From the cell containing the given text, extract its center point as (x, y) coordinate. 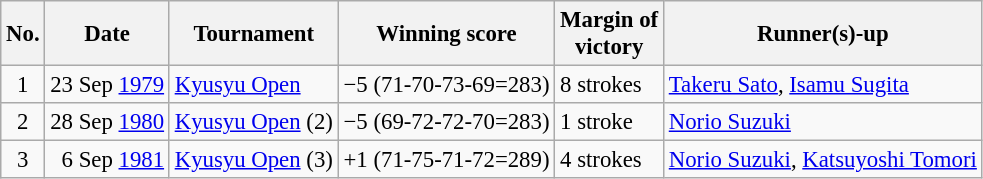
−5 (71-70-73-69=283) (446, 85)
28 Sep 1980 (107, 122)
−5 (69-72-72-70=283) (446, 122)
Date (107, 34)
8 strokes (610, 85)
23 Sep 1979 (107, 85)
1 (23, 85)
1 stroke (610, 122)
Norio Suzuki (822, 122)
+1 (71-75-71-72=289) (446, 160)
Kyusyu Open (2) (254, 122)
4 strokes (610, 160)
Kyusyu Open (254, 85)
Runner(s)-up (822, 34)
Kyusyu Open (3) (254, 160)
Takeru Sato, Isamu Sugita (822, 85)
No. (23, 34)
3 (23, 160)
2 (23, 122)
Winning score (446, 34)
Tournament (254, 34)
Norio Suzuki, Katsuyoshi Tomori (822, 160)
6 Sep 1981 (107, 160)
Margin ofvictory (610, 34)
